For the text-containing cell, return its midpoint in [X, Y] coordinate format. 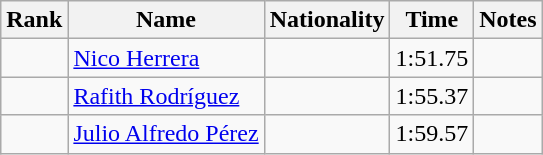
1:59.57 [432, 134]
Nico Herrera [166, 58]
Julio Alfredo Pérez [166, 134]
1:55.37 [432, 96]
Nationality [327, 20]
1:51.75 [432, 58]
Name [166, 20]
Notes [508, 20]
Rank [34, 20]
Time [432, 20]
Rafith Rodríguez [166, 96]
